Identify which cell holds the provided text, then report its [X, Y] central coordinate. 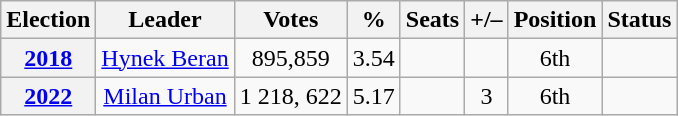
Seats [432, 20]
Status [640, 20]
895,859 [290, 58]
1 218, 622 [290, 96]
% [374, 20]
3.54 [374, 58]
2022 [48, 96]
5.17 [374, 96]
Votes [290, 20]
2018 [48, 58]
+/– [486, 20]
Milan Urban [165, 96]
Hynek Beran [165, 58]
Leader [165, 20]
Position [555, 20]
3 [486, 96]
Election [48, 20]
